Extract the [x, y] coordinate from the center of the cell holding the provided text.  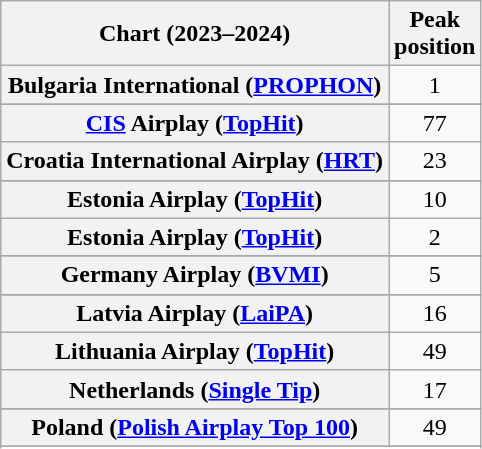
23 [435, 161]
77 [435, 123]
Peakposition [435, 34]
Croatia International Airplay (HRT) [195, 161]
5 [435, 275]
Lithuania Airplay (TopHit) [195, 351]
17 [435, 389]
Netherlands (Single Tip) [195, 389]
Germany Airplay (BVMI) [195, 275]
Bulgaria International (PROPHON) [195, 85]
2 [435, 237]
16 [435, 313]
Latvia Airplay (LaiPA) [195, 313]
Chart (2023–2024) [195, 34]
10 [435, 199]
CIS Airplay (TopHit) [195, 123]
1 [435, 85]
Poland (Polish Airplay Top 100) [195, 427]
